Capture the cell that displays the provided text and extract its (x, y) central coordinate. 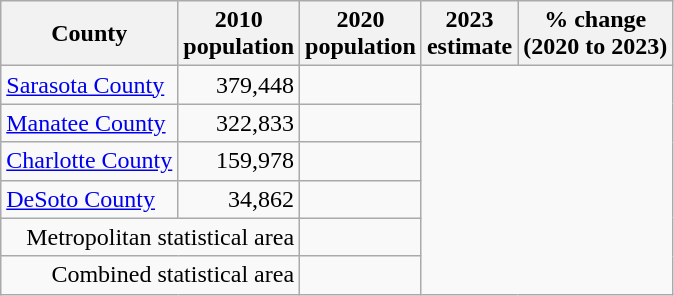
322,833 (239, 123)
County (90, 34)
DeSoto County (90, 199)
2010population (239, 34)
Metropolitan statistical area (150, 237)
2020population (361, 34)
% change(2020 to 2023) (596, 34)
2023estimate (469, 34)
34,862 (239, 199)
Charlotte County (90, 161)
379,448 (239, 85)
Combined statistical area (150, 275)
159,978 (239, 161)
Manatee County (90, 123)
Sarasota County (90, 85)
